Capture the cell that displays the provided text and extract its (X, Y) central coordinate. 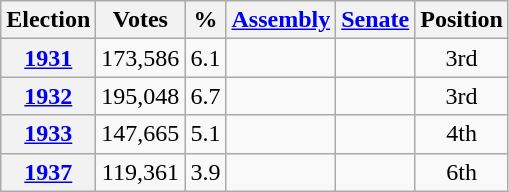
Senate (376, 20)
6.7 (206, 96)
1933 (48, 134)
3.9 (206, 172)
Election (48, 20)
6.1 (206, 58)
4th (462, 134)
Assembly (281, 20)
1932 (48, 96)
147,665 (140, 134)
Position (462, 20)
173,586 (140, 58)
1931 (48, 58)
5.1 (206, 134)
195,048 (140, 96)
6th (462, 172)
% (206, 20)
1937 (48, 172)
119,361 (140, 172)
Votes (140, 20)
